Return [X, Y] of the center of cell containing provided text 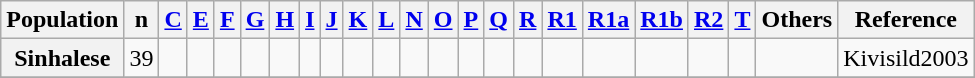
Q [499, 20]
Sinhalese [62, 58]
C [173, 20]
n [142, 20]
P [471, 20]
E [200, 20]
O [443, 20]
R2 [708, 20]
T [742, 20]
Population [62, 20]
N [414, 20]
R1 [562, 20]
Kivisild2003 [906, 58]
39 [142, 58]
R1b [662, 20]
H [285, 20]
Others [797, 20]
G [255, 20]
Reference [906, 20]
J [332, 20]
I [310, 20]
R [528, 20]
R1a [608, 20]
K [358, 20]
F [227, 20]
L [386, 20]
